Find where the given text appears and provide that cell's center as [x, y] coordinate. 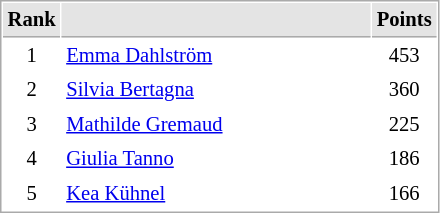
Mathilde Gremaud [216, 124]
225 [404, 124]
3 [32, 124]
Points [404, 20]
360 [404, 90]
Kea Kühnel [216, 194]
Rank [32, 20]
Giulia Tanno [216, 158]
Silvia Bertagna [216, 90]
2 [32, 90]
Emma Dahlström [216, 56]
186 [404, 158]
166 [404, 194]
1 [32, 56]
5 [32, 194]
453 [404, 56]
4 [32, 158]
